Identify which cell holds the provided text, then report its (X, Y) central coordinate. 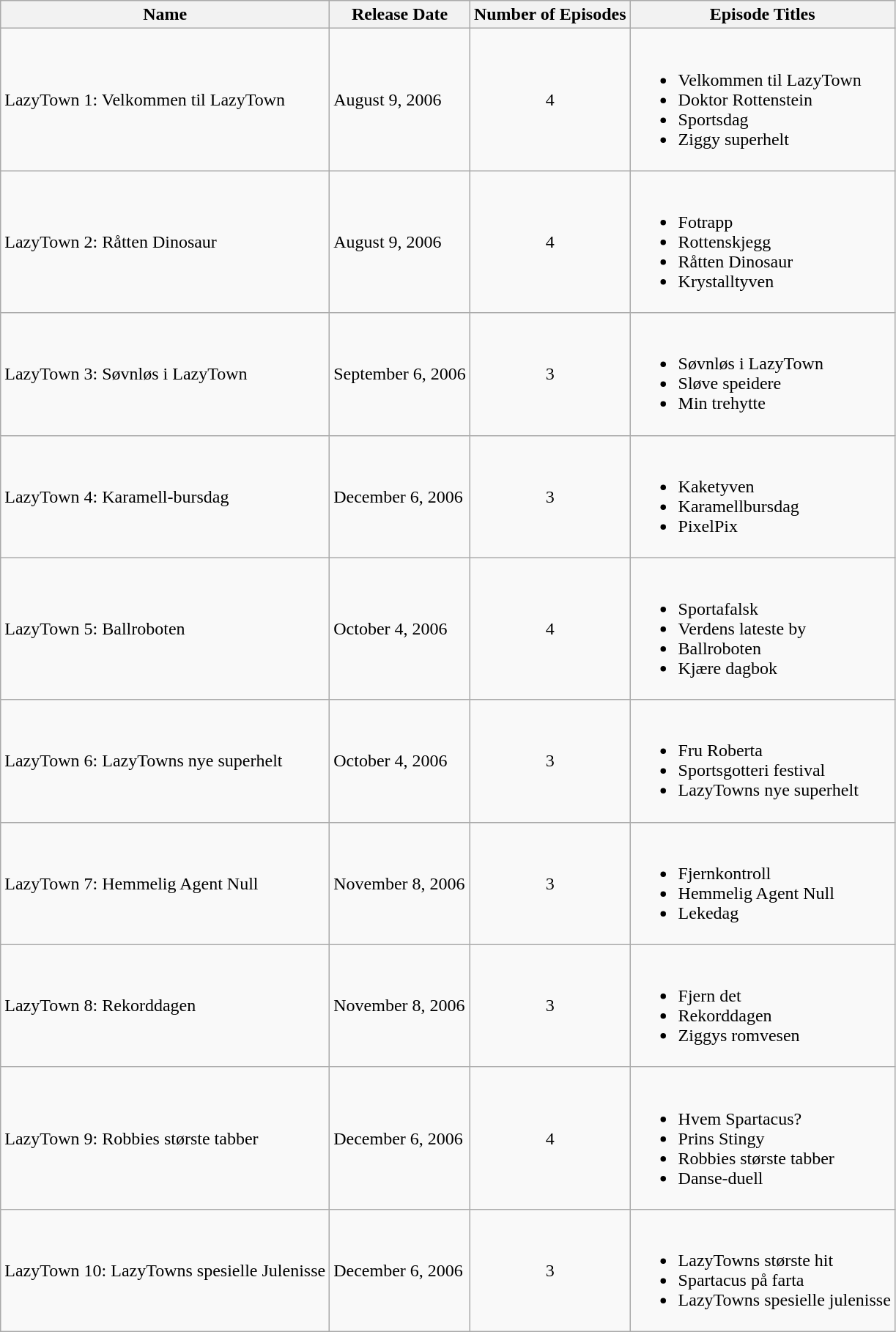
Fjern detRekorddagenZiggys romvesen (762, 1005)
LazyTown 5: Ballroboten (166, 629)
September 6, 2006 (400, 374)
Number of Episodes (549, 15)
LazyTown 3: Søvnløs i LazyTown (166, 374)
LazyTown 6: LazyTowns nye superhelt (166, 761)
Søvnløs i LazyTownSløve speidereMin trehytte (762, 374)
LazyTown 10: LazyTowns spesielle Julenisse (166, 1270)
Release Date (400, 15)
LazyTown 4: Karamell-bursdag (166, 497)
SportafalskVerdens lateste byBallrobotenKjære dagbok (762, 629)
KaketyvenKaramellbursdagPixelPix (762, 497)
LazyTown 2: Råtten Dinosaur (166, 242)
LazyTown 1: Velkommen til LazyTown (166, 100)
LazyTowns største hitSpartacus på fartaLazyTowns spesielle julenisse (762, 1270)
Episode Titles (762, 15)
LazyTown 8: Rekorddagen (166, 1005)
FjernkontrollHemmelig Agent NullLekedag (762, 884)
Velkommen til LazyTownDoktor RottensteinSportsdagZiggy superhelt (762, 100)
LazyTown 9: Robbies største tabber (166, 1138)
Name (166, 15)
Hvem Spartacus?Prins StingyRobbies største tabberDanse-duell (762, 1138)
Fru RobertaSportsgotteri festivalLazyTowns nye superhelt (762, 761)
LazyTown 7: Hemmelig Agent Null (166, 884)
FotrappRottenskjeggRåtten DinosaurKrystalltyven (762, 242)
